Provide the (x, y) coordinate of the cell's center where the given text is located.  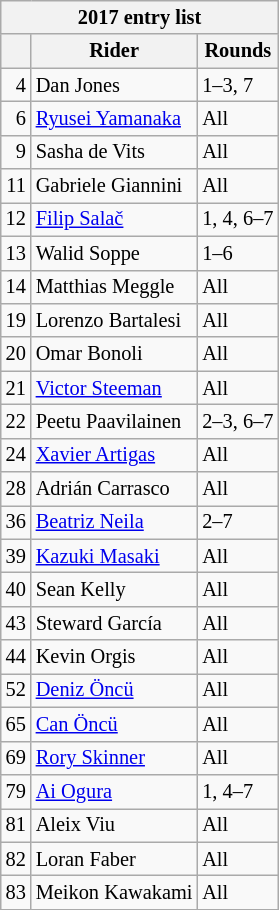
Walid Soppe (114, 253)
1, 4–7 (238, 791)
19 (16, 320)
Victor Steeman (114, 388)
Xavier Artigas (114, 455)
Rounds (238, 51)
Peetu Paavilainen (114, 421)
52 (16, 690)
Gabriele Giannini (114, 186)
1, 4, 6–7 (238, 219)
40 (16, 589)
Dan Jones (114, 85)
20 (16, 354)
69 (16, 758)
Beatriz Neila (114, 522)
82 (16, 859)
Steward García (114, 623)
44 (16, 657)
39 (16, 556)
Kevin Orgis (114, 657)
Loran Faber (114, 859)
9 (16, 152)
Ai Ogura (114, 791)
81 (16, 825)
1–6 (238, 253)
65 (16, 724)
79 (16, 791)
Matthias Meggle (114, 287)
Ryusei Yamanaka (114, 118)
Rider (114, 51)
2–3, 6–7 (238, 421)
Sasha de Vits (114, 152)
24 (16, 455)
Aleix Viu (114, 825)
Filip Salač (114, 219)
1–3, 7 (238, 85)
Lorenzo Bartalesi (114, 320)
36 (16, 522)
Meikon Kawakami (114, 892)
4 (16, 85)
14 (16, 287)
6 (16, 118)
Can Öncü (114, 724)
12 (16, 219)
Adrián Carrasco (114, 489)
Deniz Öncü (114, 690)
13 (16, 253)
11 (16, 186)
Rory Skinner (114, 758)
83 (16, 892)
22 (16, 421)
2–7 (238, 522)
2017 entry list (140, 17)
28 (16, 489)
Sean Kelly (114, 589)
Kazuki Masaki (114, 556)
Omar Bonoli (114, 354)
43 (16, 623)
21 (16, 388)
